Determine the [x, y] coordinate at the center of the cell enclosing the given text.  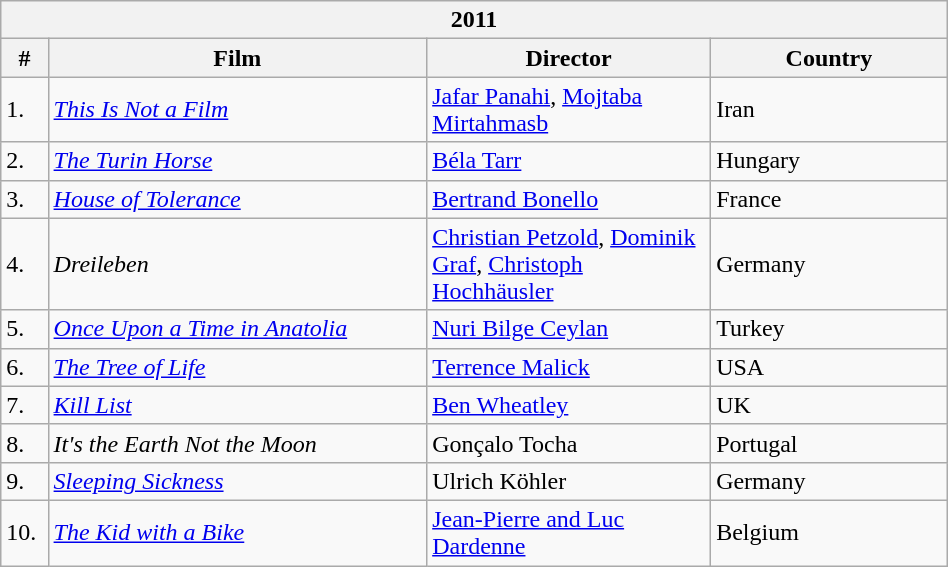
The Turin Horse [238, 161]
Once Upon a Time in Anatolia [238, 329]
Director [569, 58]
10. [24, 532]
France [830, 199]
Béla Tarr [569, 161]
5. [24, 329]
8. [24, 443]
9. [24, 481]
Turkey [830, 329]
Ulrich Köhler [569, 481]
UK [830, 405]
1. [24, 110]
Kill List [238, 405]
6. [24, 367]
Dreileben [238, 264]
Jafar Panahi, Mojtaba Mirtahmasb [569, 110]
4. [24, 264]
The Kid with a Bike [238, 532]
Sleeping Sickness [238, 481]
USA [830, 367]
# [24, 58]
2011 [474, 20]
Country [830, 58]
3. [24, 199]
Christian Petzold, Dominik Graf, Christoph Hochhäusler [569, 264]
Portugal [830, 443]
Belgium [830, 532]
It's the Earth Not the Moon [238, 443]
House of Tolerance [238, 199]
Film [238, 58]
7. [24, 405]
Terrence Malick [569, 367]
Nuri Bilge Ceylan [569, 329]
Ben Wheatley [569, 405]
2. [24, 161]
This Is Not a Film [238, 110]
Iran [830, 110]
Gonçalo Tocha [569, 443]
Hungary [830, 161]
The Tree of Life [238, 367]
Bertrand Bonello [569, 199]
Jean-Pierre and Luc Dardenne [569, 532]
